Output the [x, y] coordinate of the center of the cell containing the given text.  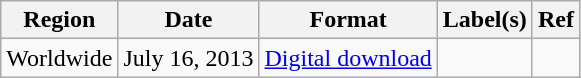
Worldwide [60, 58]
Ref [556, 20]
Label(s) [484, 20]
Date [188, 20]
Region [60, 20]
Digital download [348, 58]
July 16, 2013 [188, 58]
Format [348, 20]
